Return the (X, Y) coordinate for the center point of the cell that contains the specified text.  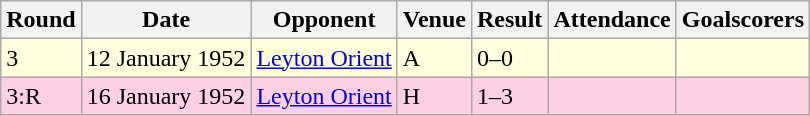
3:R (41, 96)
Goalscorers (742, 20)
16 January 1952 (166, 96)
Venue (434, 20)
1–3 (509, 96)
0–0 (509, 58)
Round (41, 20)
Date (166, 20)
A (434, 58)
12 January 1952 (166, 58)
H (434, 96)
Result (509, 20)
Opponent (324, 20)
Attendance (612, 20)
3 (41, 58)
